Provide the [x, y] coordinate of the cell's center where the given text is located.  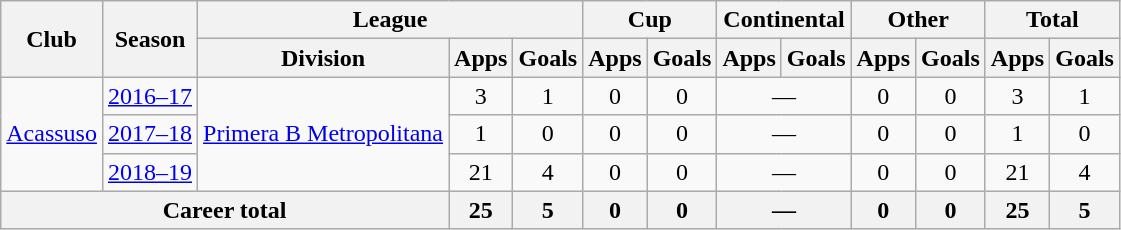
Other [918, 20]
Continental [784, 20]
Cup [650, 20]
2018–19 [150, 172]
Primera B Metropolitana [324, 134]
2016–17 [150, 96]
Acassuso [52, 134]
2017–18 [150, 134]
Career total [225, 210]
Division [324, 58]
League [390, 20]
Season [150, 39]
Total [1052, 20]
Club [52, 39]
